Return the [x, y] coordinate for the center point of the cell that contains the specified text.  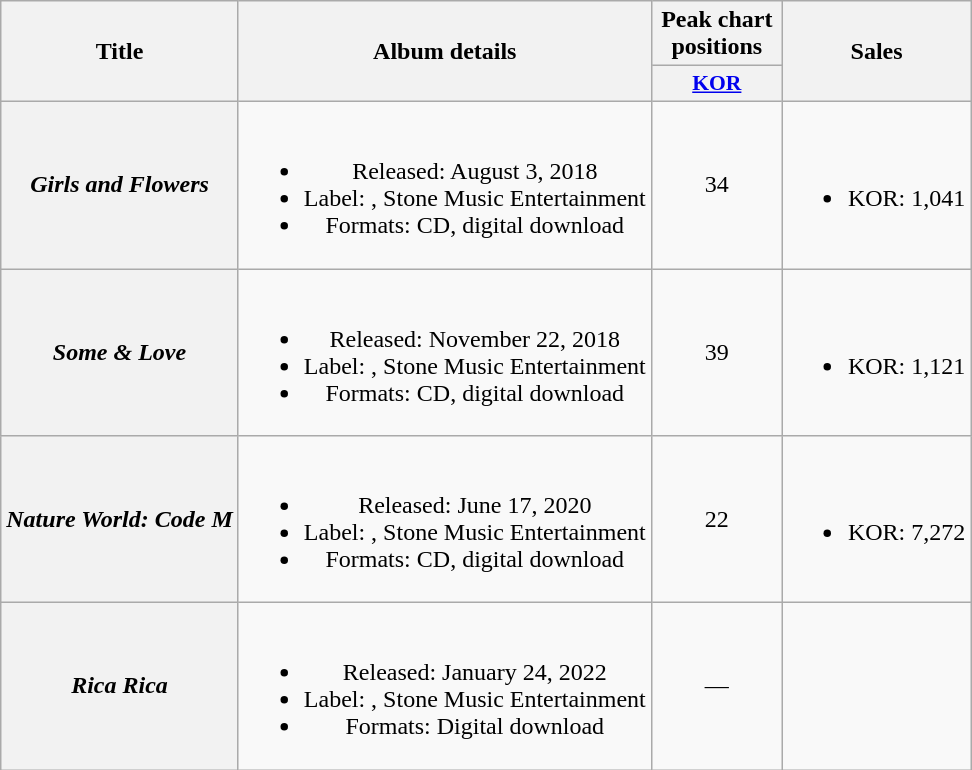
39 [716, 352]
Released: November 22, 2018Label: , Stone Music EntertainmentFormats: CD, digital download [444, 352]
Some & Love [120, 352]
Released: June 17, 2020Label: , Stone Music EntertainmentFormats: CD, digital download [444, 520]
KOR [716, 84]
KOR: 1,121 [876, 352]
Girls and Flowers [120, 184]
Released: January 24, 2022Label: , Stone Music EntertainmentFormats: Digital download [444, 686]
Peak chart positions [716, 34]
Released: August 3, 2018Label: , Stone Music EntertainmentFormats: CD, digital download [444, 184]
KOR: 7,272 [876, 520]
22 [716, 520]
Title [120, 52]
Album details [444, 52]
KOR: 1,041 [876, 184]
Sales [876, 52]
34 [716, 184]
Rica Rica [120, 686]
Nature World: Code M [120, 520]
— [716, 686]
